Determine the (X, Y) coordinate at the center of the cell enclosing the given text.  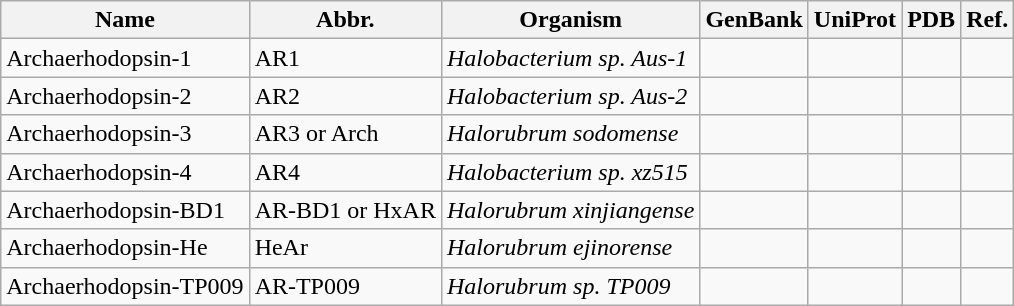
GenBank (754, 20)
Archaerhodopsin-He (125, 248)
Halobacterium sp. xz515 (570, 172)
UniProt (854, 20)
Halorubrum sodomense (570, 134)
Archaerhodopsin-TP009 (125, 286)
Halorubrum sp. TP009 (570, 286)
Halobacterium sp. Aus-2 (570, 96)
Archaerhodopsin-1 (125, 58)
Archaerhodopsin-2 (125, 96)
AR3 or Arch (345, 134)
Halorubrum xinjiangense (570, 210)
PDB (932, 20)
Organism (570, 20)
AR4 (345, 172)
Name (125, 20)
AR1 (345, 58)
AR2 (345, 96)
AR-BD1 or HxAR (345, 210)
HeAr (345, 248)
Archaerhodopsin-BD1 (125, 210)
Archaerhodopsin-4 (125, 172)
Halorubrum ejinorense (570, 248)
Archaerhodopsin-3 (125, 134)
AR-TP009 (345, 286)
Halobacterium sp. Aus-1 (570, 58)
Abbr. (345, 20)
Ref. (988, 20)
